Provide the (x, y) coordinate of the cell's center where the given text is located.  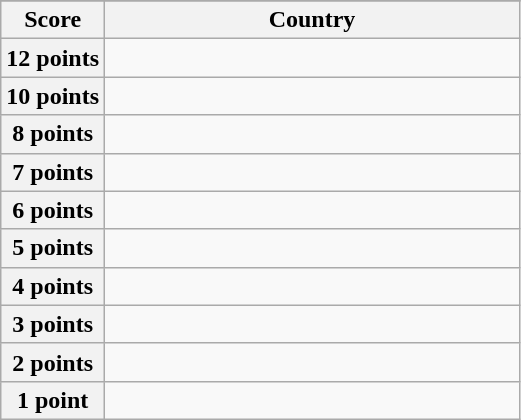
Country (312, 20)
2 points (53, 362)
6 points (53, 210)
8 points (53, 134)
4 points (53, 286)
3 points (53, 324)
7 points (53, 172)
10 points (53, 96)
12 points (53, 58)
1 point (53, 400)
5 points (53, 248)
Score (53, 20)
